Return the [x, y] coordinate for the center point of the cell that contains the specified text.  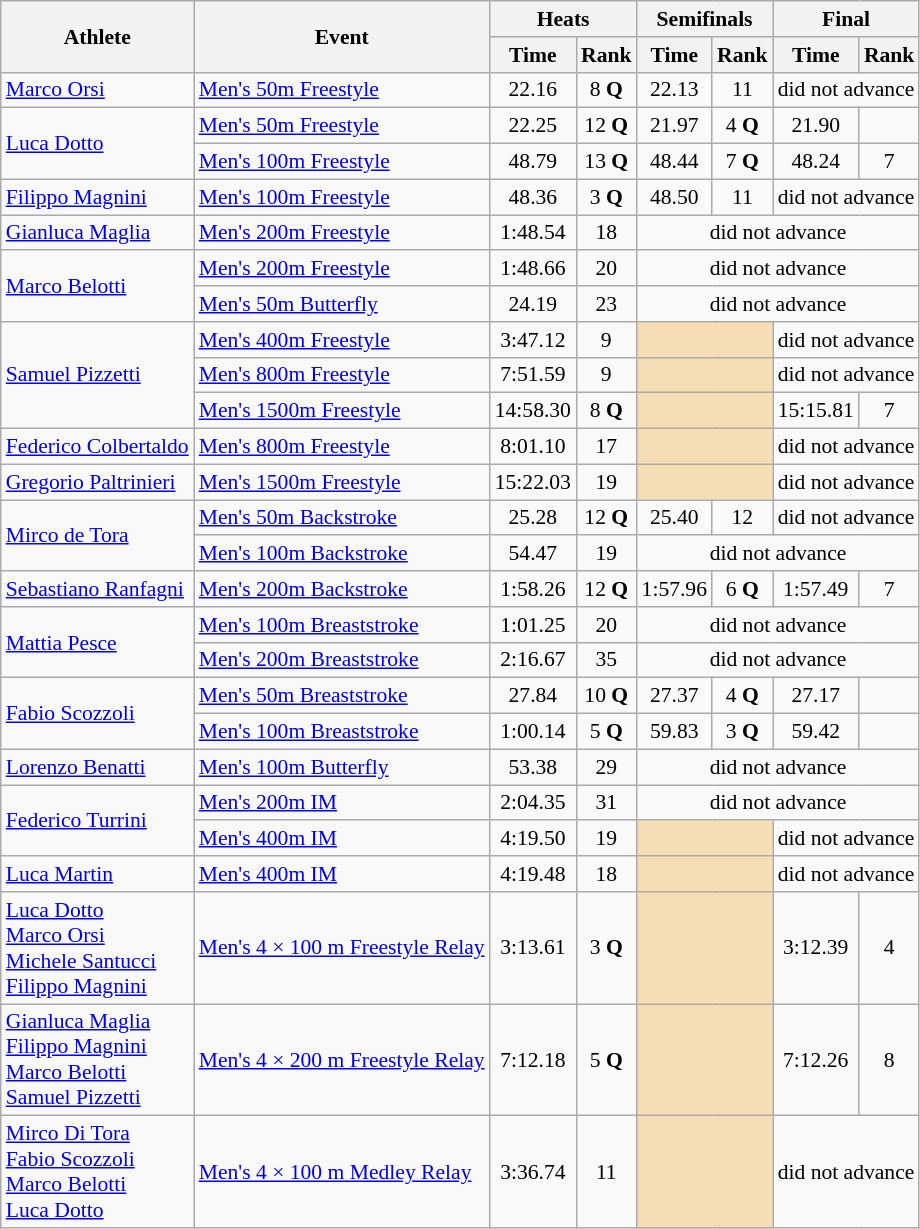
Lorenzo Benatti [98, 767]
3:36.74 [533, 1172]
1:48.66 [533, 269]
Luca Martin [98, 874]
1:00.14 [533, 732]
Sebastiano Ranfagni [98, 589]
17 [606, 447]
Men's 4 × 100 m Freestyle Relay [342, 948]
1:48.54 [533, 233]
59.42 [816, 732]
4:19.48 [533, 874]
Mirco Di ToraFabio ScozzoliMarco BelottiLuca Dotto [98, 1172]
54.47 [533, 554]
22.13 [674, 90]
1:57.49 [816, 589]
Men's 400m Freestyle [342, 340]
48.24 [816, 162]
Gianluca Maglia [98, 233]
31 [606, 803]
29 [606, 767]
2:16.67 [533, 660]
Men's 100m Butterfly [342, 767]
13 Q [606, 162]
35 [606, 660]
Athlete [98, 36]
Final [846, 19]
22.16 [533, 90]
Men's 50m Butterfly [342, 304]
8:01.10 [533, 447]
21.97 [674, 126]
10 Q [606, 696]
1:01.25 [533, 625]
6 Q [742, 589]
3:13.61 [533, 948]
12 [742, 518]
Men's 50m Breaststroke [342, 696]
48.50 [674, 197]
Marco Orsi [98, 90]
25.28 [533, 518]
Men's 4 × 200 m Freestyle Relay [342, 1060]
48.36 [533, 197]
Fabio Scozzoli [98, 714]
Mirco de Tora [98, 536]
48.44 [674, 162]
23 [606, 304]
27.84 [533, 696]
Men's 100m Backstroke [342, 554]
25.40 [674, 518]
27.37 [674, 696]
4:19.50 [533, 839]
Luca DottoMarco OrsiMichele SantucciFilippo Magnini [98, 948]
22.25 [533, 126]
8 [890, 1060]
59.83 [674, 732]
Samuel Pizzetti [98, 376]
4 [890, 948]
2:04.35 [533, 803]
27.17 [816, 696]
7:12.18 [533, 1060]
15:22.03 [533, 482]
1:58.26 [533, 589]
Luca Dotto [98, 144]
Men's 4 × 100 m Medley Relay [342, 1172]
7 Q [742, 162]
24.19 [533, 304]
3:12.39 [816, 948]
53.38 [533, 767]
1:57.96 [674, 589]
Men's 200m Breaststroke [342, 660]
Men's 50m Backstroke [342, 518]
Federico Turrini [98, 820]
Men's 200m Backstroke [342, 589]
Gianluca MagliaFilippo MagniniMarco BelottiSamuel Pizzetti [98, 1060]
48.79 [533, 162]
Mattia Pesce [98, 642]
Event [342, 36]
Semifinals [705, 19]
21.90 [816, 126]
Filippo Magnini [98, 197]
15:15.81 [816, 411]
7:12.26 [816, 1060]
Heats [564, 19]
Federico Colbertaldo [98, 447]
3:47.12 [533, 340]
Men's 200m IM [342, 803]
7:51.59 [533, 375]
14:58.30 [533, 411]
Marco Belotti [98, 286]
Gregorio Paltrinieri [98, 482]
